Search for the cell housing the specified text and yield its (X, Y) center coordinate. 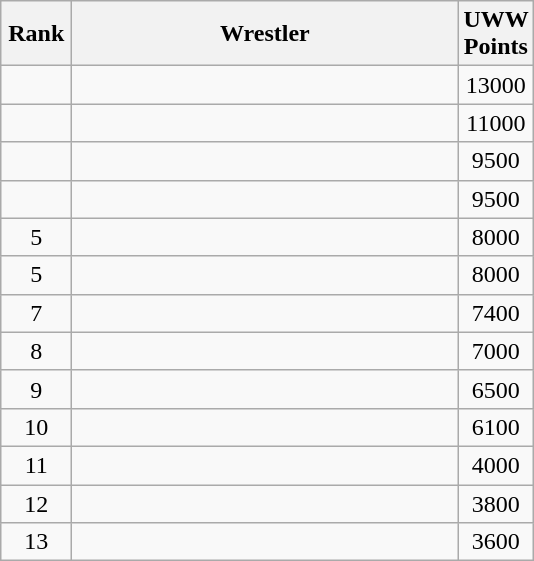
3800 (496, 503)
8 (36, 351)
7000 (496, 351)
11 (36, 465)
13000 (496, 85)
9 (36, 389)
12 (36, 503)
6500 (496, 389)
6100 (496, 427)
7400 (496, 313)
3600 (496, 542)
13 (36, 542)
UWW Points (496, 34)
11000 (496, 123)
Wrestler (265, 34)
7 (36, 313)
10 (36, 427)
Rank (36, 34)
4000 (496, 465)
